From the cell containing the given text, extract its center point as [x, y] coordinate. 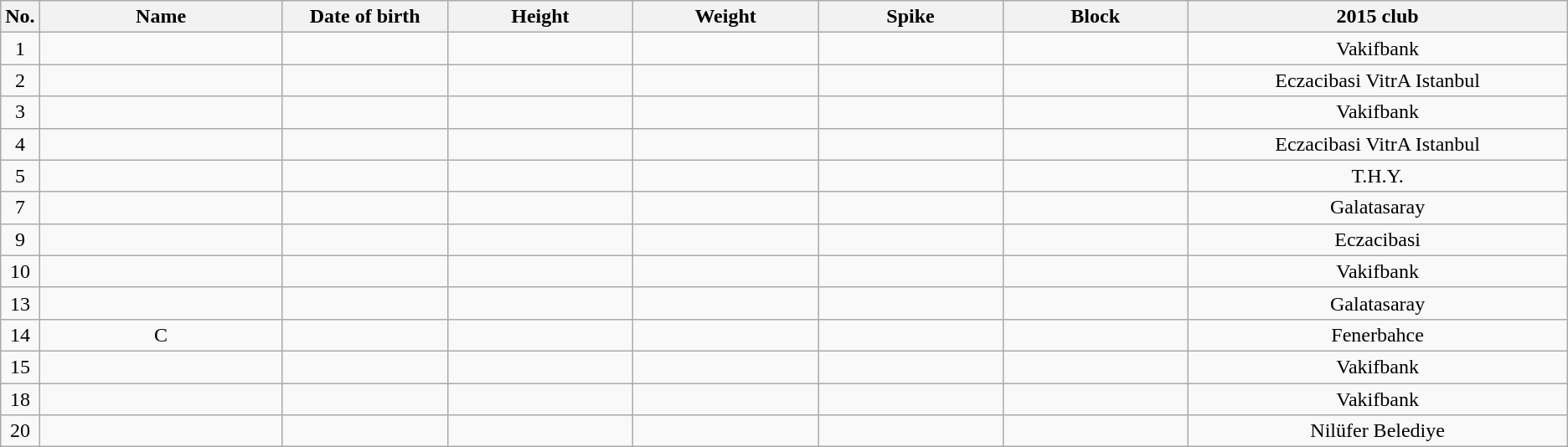
14 [20, 335]
Weight [725, 17]
3 [20, 112]
No. [20, 17]
7 [20, 208]
C [161, 335]
18 [20, 399]
2 [20, 80]
15 [20, 367]
1 [20, 49]
20 [20, 431]
5 [20, 176]
13 [20, 303]
Spike [911, 17]
T.H.Y. [1377, 176]
Height [539, 17]
Nilüfer Belediye [1377, 431]
Date of birth [365, 17]
Block [1096, 17]
2015 club [1377, 17]
Name [161, 17]
9 [20, 239]
Fenerbahce [1377, 335]
10 [20, 271]
4 [20, 144]
Eczacibasi [1377, 239]
